Extract the [X, Y] coordinate from the center of the cell holding the provided text.  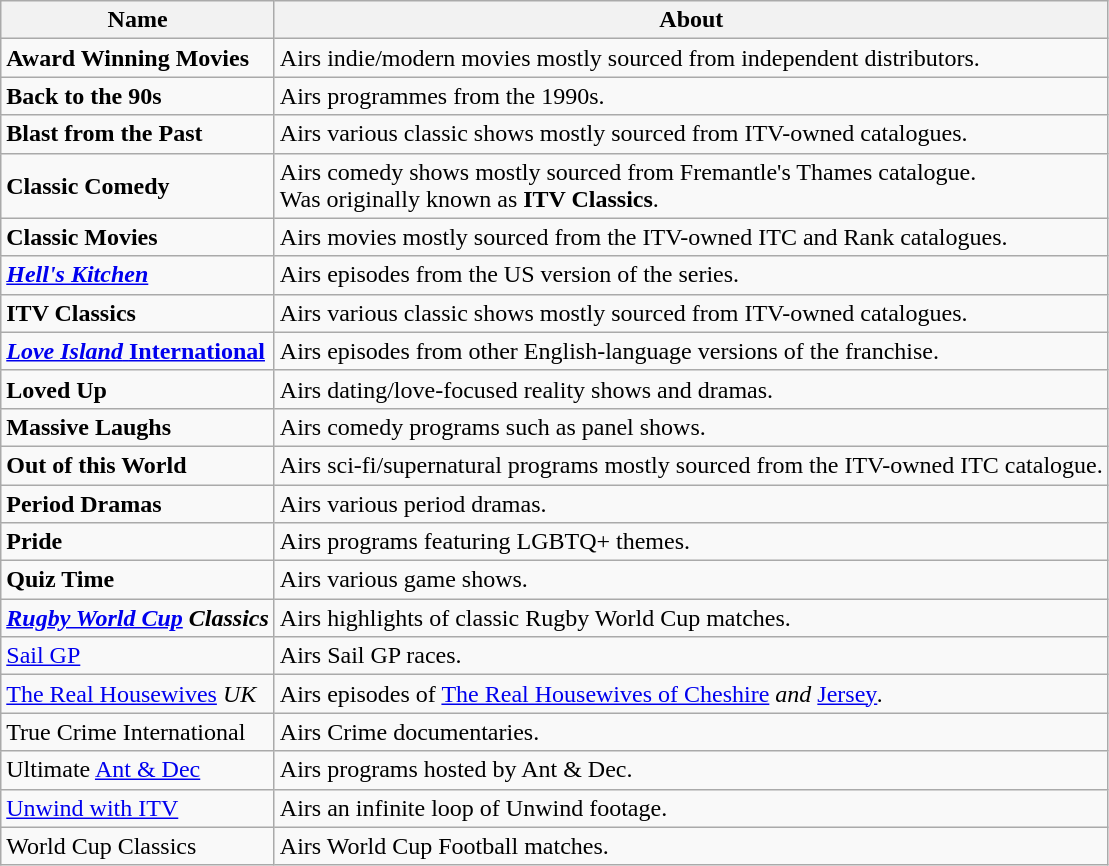
Name [138, 20]
Airs dating/love-focused reality shows and dramas. [691, 389]
Out of this World [138, 465]
World Cup Classics [138, 846]
True Crime International [138, 732]
Airs comedy shows mostly sourced from Fremantle's Thames catalogue.Was originally known as ITV Classics. [691, 186]
Airs various game shows. [691, 580]
Classic Movies [138, 237]
Airs programmes from the 1990s. [691, 96]
Loved Up [138, 389]
Airs movies mostly sourced from the ITV-owned ITC and Rank catalogues. [691, 237]
Airs Sail GP races. [691, 656]
ITV Classics [138, 313]
Sail GP [138, 656]
The Real Housewives UK [138, 694]
Unwind with ITV [138, 808]
Airs sci-fi/supernatural programs mostly sourced from the ITV-owned ITC catalogue. [691, 465]
Airs programs featuring LGBTQ+ themes. [691, 542]
Airs comedy programs such as panel shows. [691, 427]
Airs an infinite loop of Unwind footage. [691, 808]
Blast from the Past [138, 134]
Quiz Time [138, 580]
Airs episodes from other English-language versions of the franchise. [691, 351]
Airs episodes of The Real Housewives of Cheshire and Jersey. [691, 694]
Award Winning Movies [138, 58]
Ultimate Ant & Dec [138, 770]
Classic Comedy [138, 186]
Love Island International [138, 351]
Pride [138, 542]
Airs highlights of classic Rugby World Cup matches. [691, 618]
Airs Crime documentaries. [691, 732]
About [691, 20]
Rugby World Cup Classics [138, 618]
Airs World Cup Football matches. [691, 846]
Back to the 90s [138, 96]
Massive Laughs [138, 427]
Airs programs hosted by Ant & Dec. [691, 770]
Airs indie/modern movies mostly sourced from independent distributors. [691, 58]
Period Dramas [138, 503]
Hell's Kitchen [138, 275]
Airs episodes from the US version of the series. [691, 275]
Airs various period dramas. [691, 503]
